Locate the cell with the specified text and output its [X, Y] center coordinate. 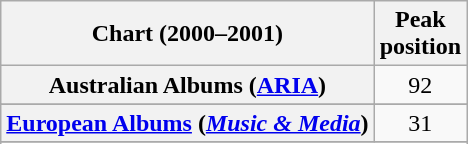
Chart (2000–2001) [188, 34]
31 [420, 123]
European Albums (Music & Media) [188, 123]
Peakposition [420, 34]
Australian Albums (ARIA) [188, 85]
92 [420, 85]
